Return (x, y) of the center of cell containing provided text 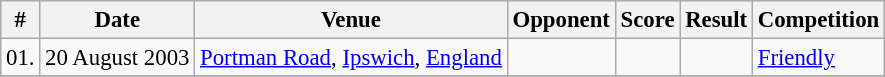
Score (648, 20)
Venue (351, 20)
Result (716, 20)
01. (20, 58)
Competition (818, 20)
20 August 2003 (118, 58)
Portman Road, Ipswich, England (351, 58)
Opponent (561, 20)
Friendly (818, 58)
# (20, 20)
Date (118, 20)
